Locate the cell with the specified text and output its [x, y] center coordinate. 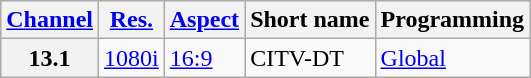
CITV-DT [310, 58]
Global [452, 58]
Channel [50, 20]
Aspect [204, 20]
Short name [310, 20]
Res. [132, 20]
13.1 [50, 58]
Programming [452, 20]
16:9 [204, 58]
1080i [132, 58]
